Scan for the cell matching the given text and deliver its [x, y] coordinate at center. 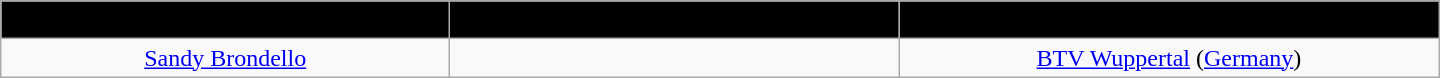
Player [226, 20]
School/Team/Country [1170, 20]
Sandy Brondello [226, 58]
BTV Wuppertal (Germany) [1170, 58]
Nationality [674, 20]
